Capture the cell that displays the provided text and extract its [x, y] central coordinate. 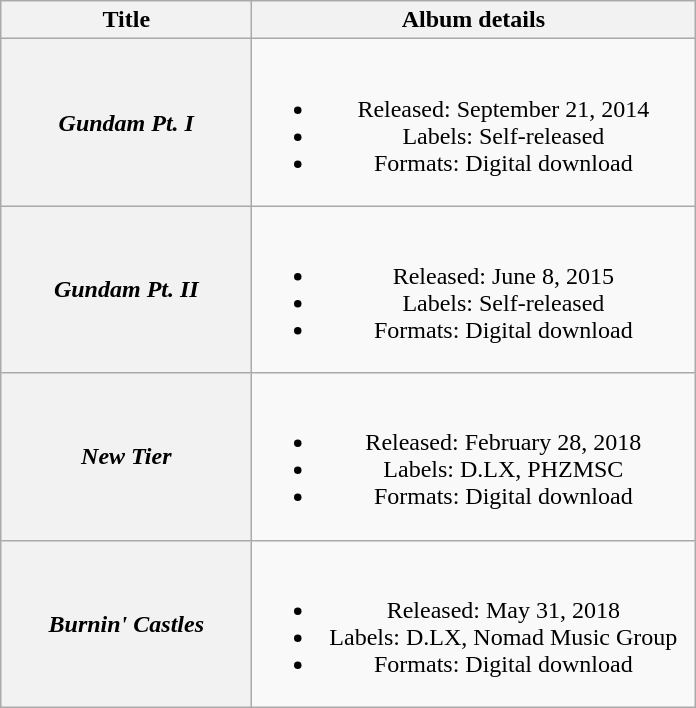
Burnin' Castles [126, 624]
Released: February 28, 2018Labels: D.LX, PHZMSCFormats: Digital download [474, 456]
Released: May 31, 2018Labels: D.LX, Nomad Music GroupFormats: Digital download [474, 624]
Released: June 8, 2015Labels: Self-releasedFormats: Digital download [474, 290]
Title [126, 20]
New Tier [126, 456]
Gundam Pt. I [126, 122]
Gundam Pt. II [126, 290]
Album details [474, 20]
Released: September 21, 2014Labels: Self-releasedFormats: Digital download [474, 122]
